Return (X, Y) of the center of cell containing provided text 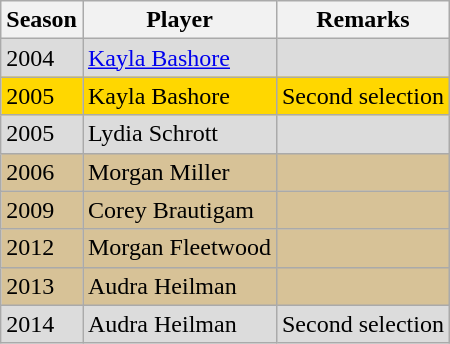
2006 (42, 172)
2009 (42, 210)
Morgan Fleetwood (179, 248)
Lydia Schrott (179, 134)
Morgan Miller (179, 172)
Remarks (362, 20)
Player (179, 20)
2014 (42, 324)
2013 (42, 286)
2012 (42, 248)
2004 (42, 58)
Corey Brautigam (179, 210)
Season (42, 20)
